Determine the [X, Y] coordinate at the center of the cell enclosing the given text.  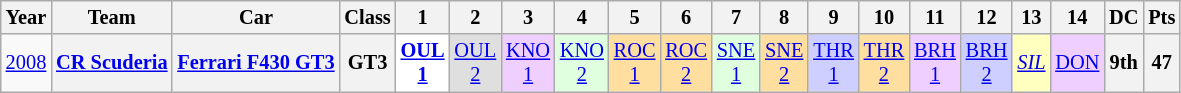
CR Scuderia [112, 63]
Ferrari F430 GT3 [256, 63]
ROC1 [635, 63]
ROC2 [686, 63]
BRH2 [987, 63]
6 [686, 17]
SIL [1031, 63]
2 [476, 17]
5 [635, 17]
DON [1077, 63]
OUL1 [423, 63]
Pts [1162, 17]
GT3 [368, 63]
47 [1162, 63]
Car [256, 17]
1 [423, 17]
DC [1124, 17]
7 [736, 17]
Class [368, 17]
14 [1077, 17]
Team [112, 17]
8 [784, 17]
KNO2 [582, 63]
KNO1 [528, 63]
Year [26, 17]
9th [1124, 63]
10 [884, 17]
11 [935, 17]
OUL2 [476, 63]
3 [528, 17]
4 [582, 17]
13 [1031, 17]
2008 [26, 63]
9 [833, 17]
THR2 [884, 63]
THR1 [833, 63]
12 [987, 17]
BRH1 [935, 63]
SNE2 [784, 63]
SNE1 [736, 63]
